Return [x, y] of the center of cell containing provided text 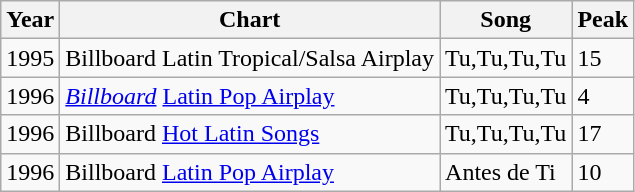
Song [506, 20]
Peak [603, 20]
17 [603, 134]
10 [603, 172]
Year [30, 20]
Billboard Latin Tropical/Salsa Airplay [250, 58]
Antes de Ti [506, 172]
4 [603, 96]
1995 [30, 58]
15 [603, 58]
Billboard Hot Latin Songs [250, 134]
Chart [250, 20]
